Search for the cell housing the specified text and yield its (X, Y) center coordinate. 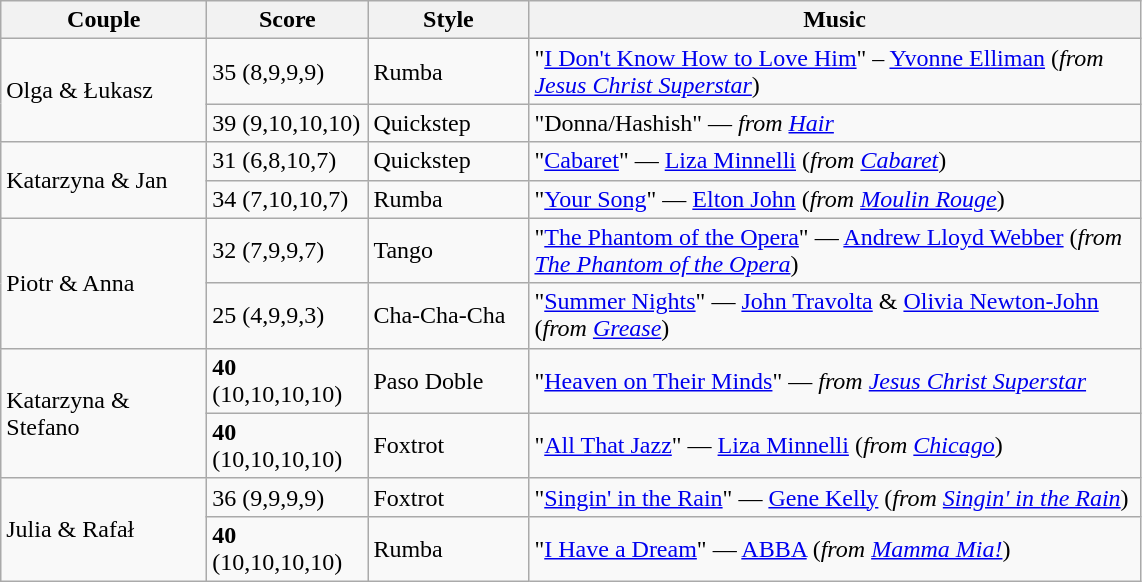
Katarzyna & Stefano (104, 413)
Katarzyna & Jan (104, 180)
25 (4,9,9,3) (288, 316)
Couple (104, 20)
Cha-Cha-Cha (448, 316)
39 (9,10,10,10) (288, 123)
"I Have a Dream" — ABBA (from Mamma Mia!) (834, 548)
"Cabaret" — Liza Minnelli (from Cabaret) (834, 161)
Music (834, 20)
"Singin' in the Rain" — Gene Kelly (from Singin' in the Rain) (834, 497)
"All That Jazz" — Liza Minnelli (from Chicago) (834, 446)
36 (9,9,9,9) (288, 497)
Paso Doble (448, 380)
Piotr & Anna (104, 283)
34 (7,10,10,7) (288, 199)
"Summer Nights" — John Travolta & Olivia Newton-John (from Grease) (834, 316)
"Your Song" — Elton John (from Moulin Rouge) (834, 199)
31 (6,8,10,7) (288, 161)
"Donna/Hashish" — from Hair (834, 123)
"I Don't Know How to Love Him" – Yvonne Elliman (from Jesus Christ Superstar) (834, 72)
"The Phantom of the Opera" — Andrew Lloyd Webber (from The Phantom of the Opera) (834, 250)
Tango (448, 250)
35 (8,9,9,9) (288, 72)
Style (448, 20)
Julia & Rafał (104, 530)
Score (288, 20)
Olga & Łukasz (104, 90)
"Heaven on Their Minds" — from Jesus Christ Superstar (834, 380)
32 (7,9,9,7) (288, 250)
